Identify which cell holds the provided text, then report its [X, Y] central coordinate. 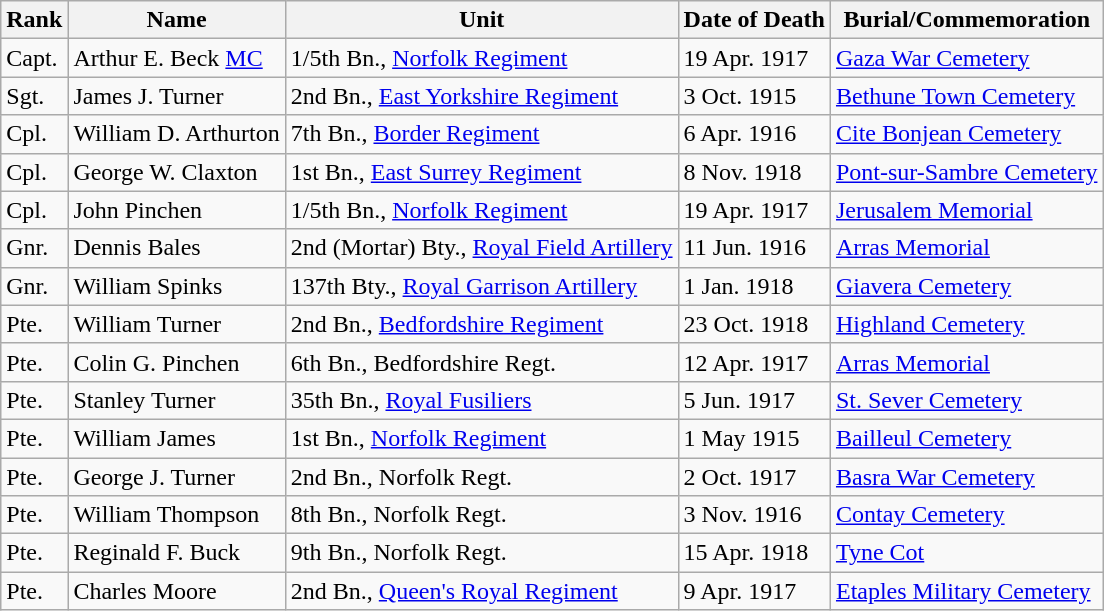
John Pinchen [176, 210]
Colin G. Pinchen [176, 362]
Cite Bonjean Cemetery [966, 134]
Rank [34, 20]
1 Jan. 1918 [754, 286]
William D. Arthurton [176, 134]
2 Oct. 1917 [754, 477]
Dennis Bales [176, 248]
1 May 1915 [754, 438]
23 Oct. 1918 [754, 324]
2nd Bn., Bedfordshire Regiment [482, 324]
Tyne Cot [966, 553]
6th Bn., Bedfordshire Regt. [482, 362]
James J. Turner [176, 96]
Etaples Military Cemetery [966, 591]
12 Apr. 1917 [754, 362]
7th Bn., Border Regiment [482, 134]
Arthur E. Beck MC [176, 58]
2nd Bn., Norfolk Regt. [482, 477]
15 Apr. 1918 [754, 553]
Reginald F. Buck [176, 553]
2nd Bn., Queen's Royal Regiment [482, 591]
Unit [482, 20]
Date of Death [754, 20]
George J. Turner [176, 477]
3 Nov. 1916 [754, 515]
Burial/Commemoration [966, 20]
Capt. [34, 58]
Bailleul Cemetery [966, 438]
William Spinks [176, 286]
2nd (Mortar) Bty., Royal Field Artillery [482, 248]
1st Bn., Norfolk Regiment [482, 438]
35th Bn., Royal Fusiliers [482, 400]
Jerusalem Memorial [966, 210]
Charles Moore [176, 591]
Contay Cemetery [966, 515]
9th Bn., Norfolk Regt. [482, 553]
Basra War Cemetery [966, 477]
William Thompson [176, 515]
6 Apr. 1916 [754, 134]
William James [176, 438]
Name [176, 20]
Pont-sur-Sambre Cemetery [966, 172]
1st Bn., East Surrey Regiment [482, 172]
Gaza War Cemetery [966, 58]
11 Jun. 1916 [754, 248]
9 Apr. 1917 [754, 591]
2nd Bn., East Yorkshire Regiment [482, 96]
Giavera Cemetery [966, 286]
Highland Cemetery [966, 324]
Bethune Town Cemetery [966, 96]
Stanley Turner [176, 400]
George W. Claxton [176, 172]
8th Bn., Norfolk Regt. [482, 515]
8 Nov. 1918 [754, 172]
5 Jun. 1917 [754, 400]
Sgt. [34, 96]
William Turner [176, 324]
St. Sever Cemetery [966, 400]
3 Oct. 1915 [754, 96]
137th Bty., Royal Garrison Artillery [482, 286]
